Pinpoint the cell where the given text exists, returning its [x, y] midpoint coordinate. 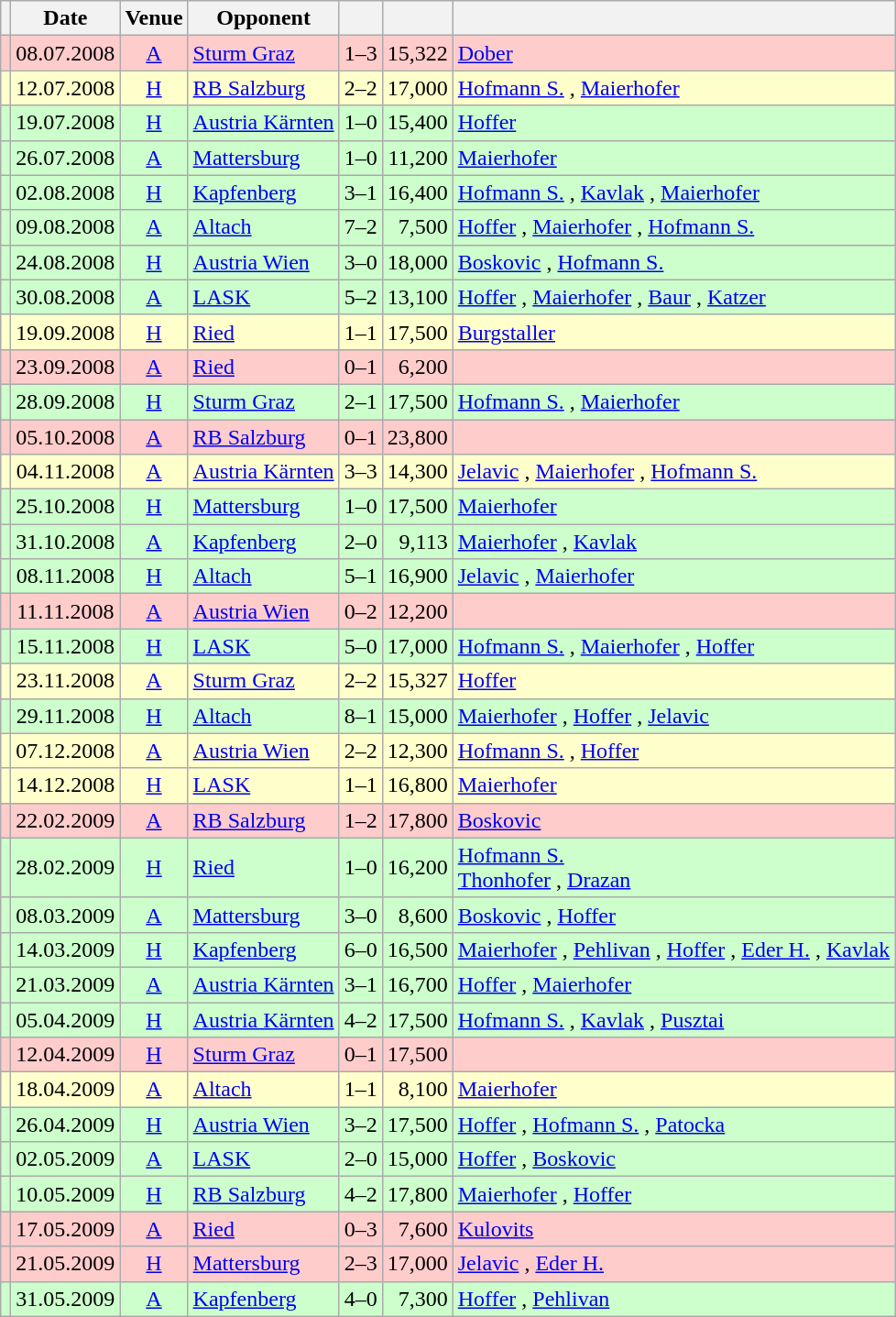
16,500 [418, 949]
3–3 [361, 472]
26.04.2009 [66, 1125]
Hoffer , Boskovic [674, 1159]
Maierhofer , Pehlivan , Hoffer , Eder H. , Kavlak [674, 949]
08.11.2008 [66, 576]
11,200 [418, 158]
04.11.2008 [66, 472]
Hoffer , Maierhofer [674, 984]
Boskovic , Hofmann S. [674, 262]
7,600 [418, 1229]
28.02.2009 [66, 867]
Opponent [264, 18]
29.11.2008 [66, 716]
Venue [154, 18]
Hofmann S. Thonhofer , Drazan [674, 867]
28.09.2008 [66, 401]
8,600 [418, 915]
08.03.2009 [66, 915]
31.10.2008 [66, 542]
Hofmann S. , Kavlak , Pusztai [674, 1020]
7,500 [418, 227]
05.10.2008 [66, 437]
23.11.2008 [66, 681]
18.04.2009 [66, 1090]
14.03.2009 [66, 949]
Date [66, 18]
15,322 [418, 53]
4–0 [361, 1299]
7–2 [361, 227]
09.08.2008 [66, 227]
0–2 [361, 611]
11.11.2008 [66, 611]
21.03.2009 [66, 984]
Boskovic [674, 820]
Burgstaller [674, 332]
0–3 [361, 1229]
Hofmann S. , Kavlak , Maierhofer [674, 192]
21.05.2009 [66, 1264]
1–3 [361, 53]
16,900 [418, 576]
02.08.2008 [66, 192]
19.09.2008 [66, 332]
23.09.2008 [66, 367]
24.08.2008 [66, 262]
Kulovits [674, 1229]
Jelavic , Maierhofer , Hofmann S. [674, 472]
Maierhofer , Hoffer , Jelavic [674, 716]
16,400 [418, 192]
12.04.2009 [66, 1055]
16,800 [418, 785]
15,400 [418, 123]
08.07.2008 [66, 53]
10.05.2009 [66, 1194]
13,100 [418, 297]
14,300 [418, 472]
5–1 [361, 576]
Hoffer , Maierhofer , Hofmann S. [674, 227]
2–1 [361, 401]
02.05.2009 [66, 1159]
6–0 [361, 949]
05.04.2009 [66, 1020]
3–2 [361, 1125]
25.10.2008 [66, 507]
15.11.2008 [66, 646]
18,000 [418, 262]
12,300 [418, 751]
5–0 [361, 646]
15,327 [418, 681]
31.05.2009 [66, 1299]
22.02.2009 [66, 820]
16,700 [418, 984]
14.12.2008 [66, 785]
Dober [674, 53]
Boskovic , Hoffer [674, 915]
Maierhofer , Kavlak [674, 542]
2–3 [361, 1264]
17.05.2009 [66, 1229]
16,200 [418, 867]
30.08.2008 [66, 297]
Jelavic , Eder H. [674, 1264]
19.07.2008 [66, 123]
Hoffer , Maierhofer , Baur , Katzer [674, 297]
8,100 [418, 1090]
Maierhofer , Hoffer [674, 1194]
12,200 [418, 611]
1–2 [361, 820]
6,200 [418, 367]
5–2 [361, 297]
Hoffer , Pehlivan [674, 1299]
8–1 [361, 716]
Jelavic , Maierhofer [674, 576]
Hofmann S. , Maierhofer , Hoffer [674, 646]
Hofmann S. , Hoffer [674, 751]
07.12.2008 [66, 751]
12.07.2008 [66, 88]
9,113 [418, 542]
7,300 [418, 1299]
Hoffer , Hofmann S. , Patocka [674, 1125]
26.07.2008 [66, 158]
23,800 [418, 437]
